For the text-containing cell, return its midpoint in [X, Y] coordinate format. 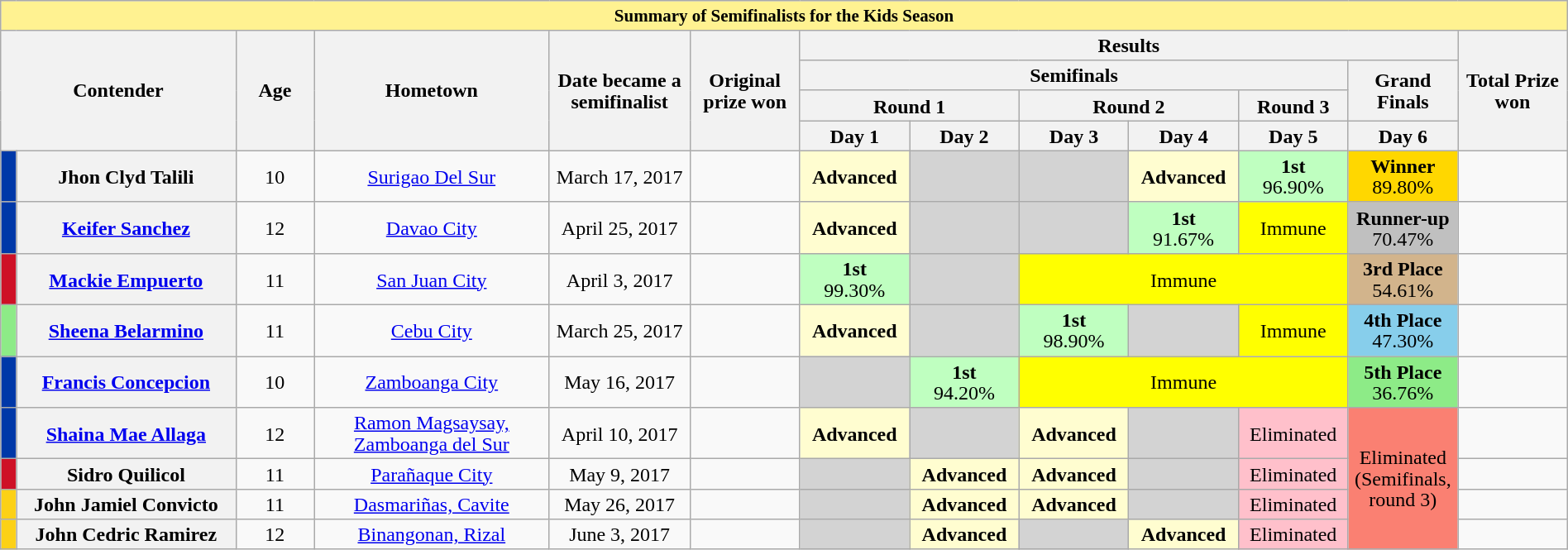
March 17, 2017 [619, 176]
Semifinals [1073, 76]
Zamboanga City [432, 382]
Day 2 [964, 136]
April 10, 2017 [619, 433]
April 25, 2017 [619, 227]
March 25, 2017 [619, 331]
Keifer Sanchez [126, 227]
Total Prize won [1513, 90]
Round 1 [910, 106]
San Juan City [432, 280]
Winner89.80% [1403, 176]
May 9, 2017 [619, 475]
Cebu City [432, 331]
May 26, 2017 [619, 505]
Eliminated (Semifinals, round 3) [1403, 479]
Surigao Del Sur [432, 176]
Date became a semifinalist [619, 90]
Binangonan, Rizal [432, 534]
Day 3 [1073, 136]
Round 2 [1128, 106]
Summary of Semifinalists for the Kids Season [784, 15]
Day 1 [855, 136]
1st94.20% [964, 382]
1st91.67% [1184, 227]
June 3, 2017 [619, 534]
Ramon Magsaysay, Zamboanga del Sur [432, 433]
Shaina Mae Allaga [126, 433]
Age [275, 90]
Day 5 [1293, 136]
Francis Concepcion [126, 382]
4th Place47.30% [1403, 331]
1st96.90% [1293, 176]
Davao City [432, 227]
1st98.90% [1073, 331]
Dasmariñas, Cavite [432, 505]
3rd Place54.61% [1403, 280]
Day 6 [1403, 136]
Contender [118, 90]
John Jamiel Convicto [126, 505]
May 16, 2017 [619, 382]
Sidro Quilicol [126, 475]
John Cedric Ramirez [126, 534]
Parañaque City [432, 475]
Day 4 [1184, 136]
5th Place36.76% [1403, 382]
Jhon Clyd Talili [126, 176]
Round 3 [1293, 106]
Sheena Belarmino [126, 331]
Runner-up70.47% [1403, 227]
Original prize won [744, 90]
1st99.30% [855, 280]
Hometown [432, 90]
Grand Finals [1403, 91]
Mackie Empuerto [126, 280]
April 3, 2017 [619, 280]
Results [1129, 45]
